Provide the (X, Y) coordinate of the cell's center where the given text is located.  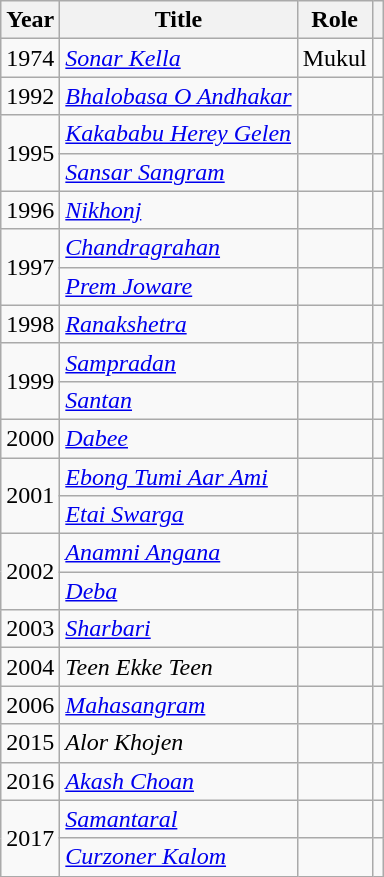
Prem Joware (178, 286)
Sansar Sangram (178, 172)
2017 (30, 838)
1998 (30, 324)
Chandragrahan (178, 248)
Sonar Kella (178, 58)
Curzoner Kalom (178, 857)
Etai Swarga (178, 515)
Anamni Angana (178, 553)
1999 (30, 381)
2003 (30, 629)
Akash Choan (178, 781)
Samantaral (178, 819)
1974 (30, 58)
Alor Khojen (178, 743)
Bhalobasa O Andhakar (178, 96)
Title (178, 20)
Nikhonj (178, 210)
2000 (30, 438)
Sampradan (178, 362)
Ranakshetra (178, 324)
Year (30, 20)
Deba (178, 591)
2016 (30, 781)
Kakababu Herey Gelen (178, 134)
Ebong Tumi Aar Ami (178, 477)
2002 (30, 572)
1995 (30, 153)
2015 (30, 743)
Teen Ekke Teen (178, 667)
1992 (30, 96)
Mahasangram (178, 705)
2001 (30, 496)
2004 (30, 667)
1996 (30, 210)
Role (334, 20)
1997 (30, 267)
Sharbari (178, 629)
Dabee (178, 438)
2006 (30, 705)
Santan (178, 400)
Mukul (334, 58)
